Provide the (X, Y) coordinate of the cell's center where the given text is located.  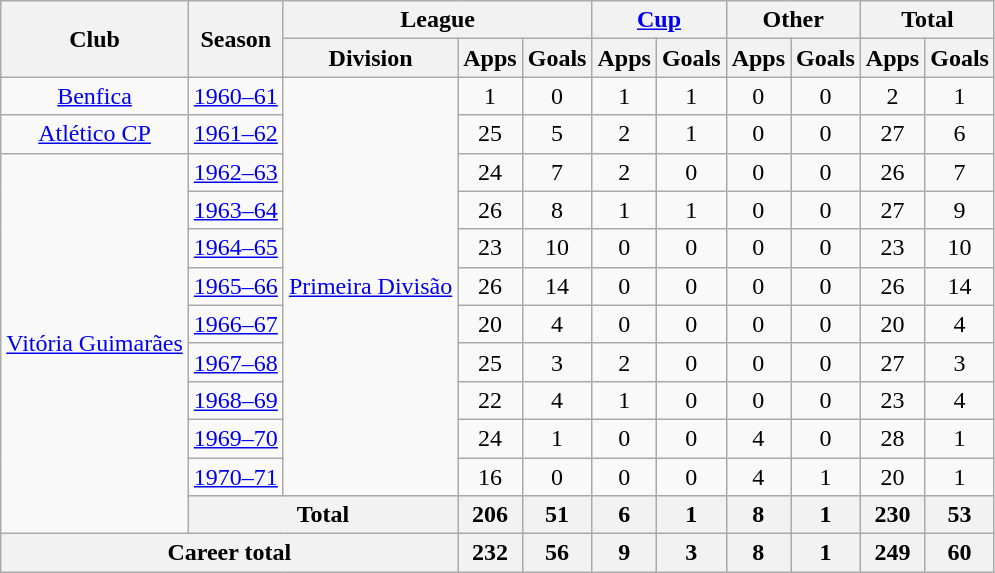
28 (892, 438)
1962–63 (236, 172)
206 (490, 515)
League (438, 20)
1966–67 (236, 324)
Benfica (95, 96)
1960–61 (236, 96)
Club (95, 39)
Season (236, 39)
22 (490, 400)
1967–68 (236, 362)
Cup (659, 20)
56 (557, 553)
16 (490, 477)
60 (960, 553)
1968–69 (236, 400)
Atlético CP (95, 134)
230 (892, 515)
Division (370, 58)
1964–65 (236, 248)
1963–64 (236, 210)
1965–66 (236, 286)
51 (557, 515)
1969–70 (236, 438)
Career total (230, 553)
249 (892, 553)
Other (793, 20)
232 (490, 553)
53 (960, 515)
5 (557, 134)
1970–71 (236, 477)
Primeira Divisão (370, 286)
Vitória Guimarães (95, 344)
1961–62 (236, 134)
